Detect which cell encompasses the target text, then output its [X, Y] center coordinate. 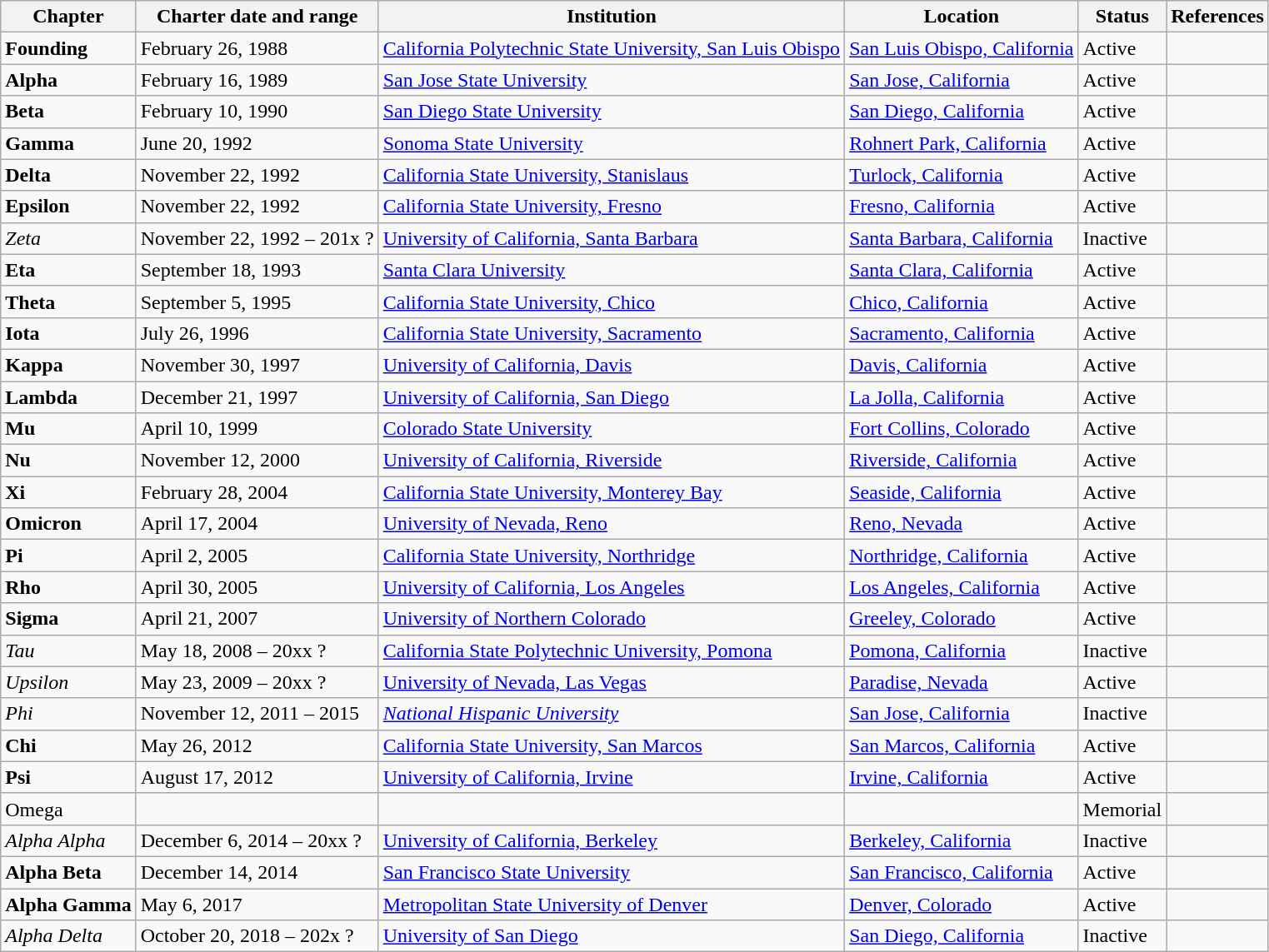
University of San Diego [612, 936]
Upsilon [68, 682]
Rho [68, 587]
Theta [68, 302]
April 30, 2005 [257, 587]
November 12, 2011 – 2015 [257, 714]
Alpha Beta [68, 872]
October 20, 2018 – 202x ? [257, 936]
April 2, 2005 [257, 556]
Tau [68, 650]
University of California, Riverside [612, 461]
California State University, Stanislaus [612, 175]
Los Angeles, California [962, 587]
Kappa [68, 365]
February 26, 1988 [257, 48]
May 23, 2009 – 20xx ? [257, 682]
University of California, Berkeley [612, 840]
Xi [68, 492]
Northridge, California [962, 556]
Colorado State University [612, 429]
Santa Clara, California [962, 270]
May 18, 2008 – 20xx ? [257, 650]
Mu [68, 429]
San Francisco State University [612, 872]
Delta [68, 175]
Santa Barbara, California [962, 238]
April 21, 2007 [257, 619]
Sacramento, California [962, 333]
San Diego State University [612, 112]
Pi [68, 556]
University of California, Los Angeles [612, 587]
National Hispanic University [612, 714]
Irvine, California [962, 777]
April 17, 2004 [257, 524]
References [1218, 17]
Davis, California [962, 365]
Alpha Gamma [68, 904]
Chapter [68, 17]
Memorial [1122, 809]
California State University, Monterey Bay [612, 492]
November 22, 1992 – 201x ? [257, 238]
Sonoma State University [612, 143]
Beta [68, 112]
California State University, San Marcos [612, 745]
Eta [68, 270]
California State University, Chico [612, 302]
San Francisco, California [962, 872]
April 10, 1999 [257, 429]
Rohnert Park, California [962, 143]
February 10, 1990 [257, 112]
University of California, San Diego [612, 397]
Greeley, Colorado [962, 619]
Phi [68, 714]
Epsilon [68, 207]
Lambda [68, 397]
California State University, Fresno [612, 207]
May 6, 2017 [257, 904]
February 28, 2004 [257, 492]
California State University, Sacramento [612, 333]
Omega [68, 809]
California State University, Northridge [612, 556]
December 14, 2014 [257, 872]
Iota [68, 333]
May 26, 2012 [257, 745]
San Luis Obispo, California [962, 48]
Location [962, 17]
La Jolla, California [962, 397]
Charter date and range [257, 17]
San Marcos, California [962, 745]
University of California, Irvine [612, 777]
Gamma [68, 143]
November 30, 1997 [257, 365]
Pomona, California [962, 650]
Chico, California [962, 302]
Founding [68, 48]
University of Northern Colorado [612, 619]
Fresno, California [962, 207]
Metropolitan State University of Denver [612, 904]
Paradise, Nevada [962, 682]
California Polytechnic State University, San Luis Obispo [612, 48]
December 21, 1997 [257, 397]
Santa Clara University [612, 270]
Alpha Delta [68, 936]
Status [1122, 17]
August 17, 2012 [257, 777]
Nu [68, 461]
Sigma [68, 619]
Zeta [68, 238]
University of Nevada, Reno [612, 524]
July 26, 1996 [257, 333]
Reno, Nevada [962, 524]
Berkeley, California [962, 840]
Turlock, California [962, 175]
September 18, 1993 [257, 270]
February 16, 1989 [257, 80]
November 12, 2000 [257, 461]
Alpha Alpha [68, 840]
San Jose State University [612, 80]
Chi [68, 745]
University of Nevada, Las Vegas [612, 682]
Alpha [68, 80]
Omicron [68, 524]
Denver, Colorado [962, 904]
Seaside, California [962, 492]
Fort Collins, Colorado [962, 429]
Psi [68, 777]
December 6, 2014 – 20xx ? [257, 840]
University of California, Davis [612, 365]
California State Polytechnic University, Pomona [612, 650]
Riverside, California [962, 461]
September 5, 1995 [257, 302]
June 20, 1992 [257, 143]
Institution [612, 17]
University of California, Santa Barbara [612, 238]
